Extract the [X, Y] coordinate from the center of the cell holding the provided text.  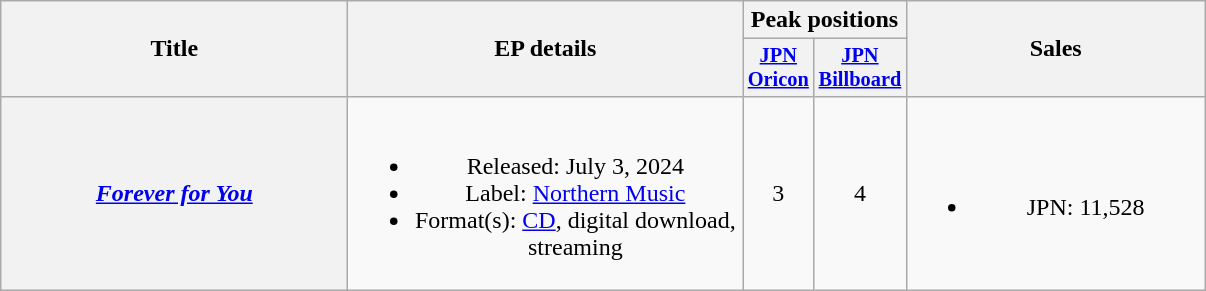
3 [778, 193]
Sales [1056, 49]
Title [174, 49]
JPN: 11,528 [1056, 193]
JPNOricon [778, 68]
Released: July 3, 2024Label: Northern MusicFormat(s): CD, digital download, streaming [546, 193]
Forever for You [174, 193]
JPNBillboard [860, 68]
Peak positions [824, 20]
EP details [546, 49]
4 [860, 193]
